Locate the cell with the specified text and output its (x, y) center coordinate. 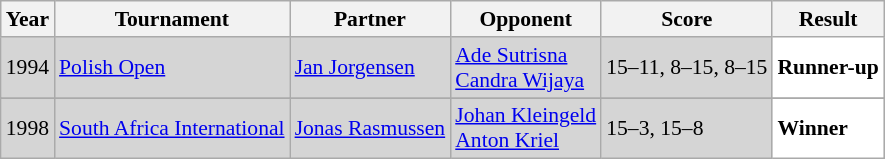
1994 (28, 68)
Ade Sutrisna Candra Wijaya (526, 68)
Jan Jorgensen (370, 68)
15–3, 15–8 (686, 128)
1998 (28, 128)
Winner (828, 128)
Opponent (526, 19)
Tournament (172, 19)
Partner (370, 19)
South Africa International (172, 128)
Jonas Rasmussen (370, 128)
Year (28, 19)
Score (686, 19)
Johan Kleingeld Anton Kriel (526, 128)
Polish Open (172, 68)
Runner-up (828, 68)
Result (828, 19)
15–11, 8–15, 8–15 (686, 68)
